Capture the cell that displays the provided text and extract its [x, y] central coordinate. 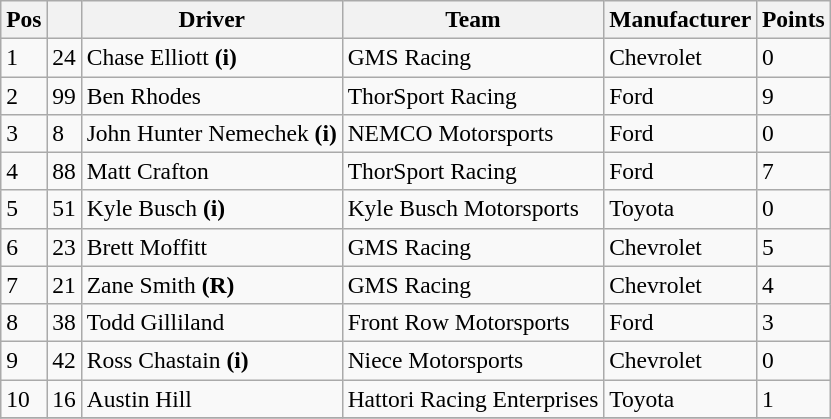
Ross Chastain (i) [212, 360]
Niece Motorsports [473, 360]
Zane Smith (R) [212, 285]
NEMCO Motorsports [473, 133]
99 [64, 95]
Kyle Busch (i) [212, 209]
Front Row Motorsports [473, 322]
Todd Gilliland [212, 322]
Ben Rhodes [212, 95]
Manufacturer [680, 19]
42 [64, 360]
88 [64, 171]
Chase Elliott (i) [212, 57]
38 [64, 322]
2 [24, 95]
16 [64, 398]
23 [64, 247]
6 [24, 247]
Team [473, 19]
Driver [212, 19]
Matt Crafton [212, 171]
Kyle Busch Motorsports [473, 209]
Austin Hill [212, 398]
24 [64, 57]
John Hunter Nemechek (i) [212, 133]
10 [24, 398]
21 [64, 285]
51 [64, 209]
Brett Moffitt [212, 247]
Pos [24, 19]
Points [794, 19]
Hattori Racing Enterprises [473, 398]
